Scan for the cell matching the given text and deliver its (X, Y) coordinate at center. 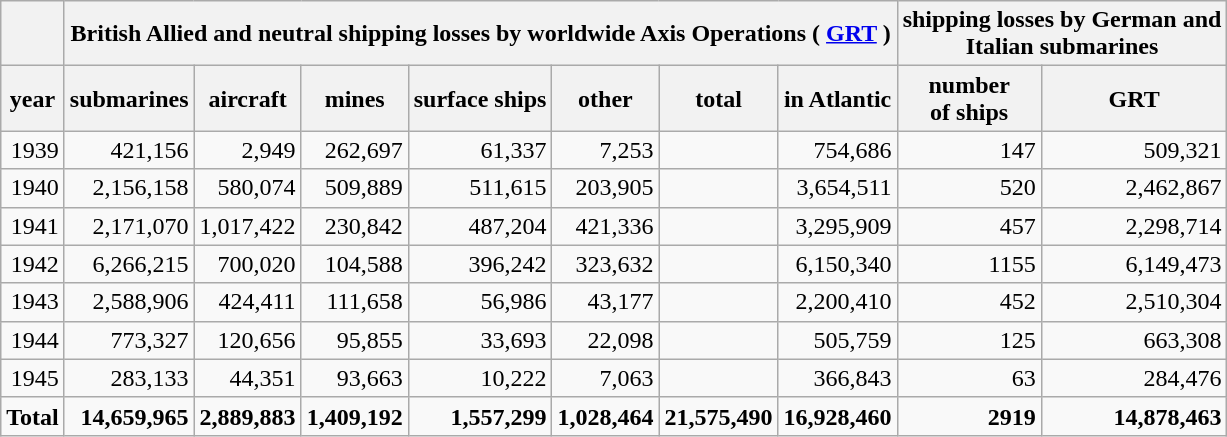
1,557,299 (480, 416)
1940 (33, 188)
147 (969, 150)
111,658 (354, 302)
509,321 (1134, 150)
14,659,965 (129, 416)
396,242 (480, 264)
21,575,490 (718, 416)
16,928,460 (838, 416)
2,298,714 (1134, 226)
1944 (33, 340)
1,017,422 (248, 226)
120,656 (248, 340)
2,462,867 (1134, 188)
6,266,215 (129, 264)
580,074 (248, 188)
95,855 (354, 340)
1941 (33, 226)
663,308 (1134, 340)
283,133 (129, 378)
2919 (969, 416)
GRT (1134, 98)
6,149,473 (1134, 264)
6,150,340 (838, 264)
509,889 (354, 188)
773,327 (129, 340)
year (33, 98)
shipping losses by German andItalian submarines (1062, 34)
aircraft (248, 98)
452 (969, 302)
61,337 (480, 150)
487,204 (480, 226)
2,588,906 (129, 302)
203,905 (606, 188)
2,156,158 (129, 188)
1155 (969, 264)
2,200,410 (838, 302)
421,336 (606, 226)
2,949 (248, 150)
421,156 (129, 150)
457 (969, 226)
3,654,511 (838, 188)
33,693 (480, 340)
total (718, 98)
mines (354, 98)
43,177 (606, 302)
230,842 (354, 226)
104,588 (354, 264)
surface ships (480, 98)
63 (969, 378)
Total (33, 416)
7,253 (606, 150)
22,098 (606, 340)
1943 (33, 302)
262,697 (354, 150)
2,171,070 (129, 226)
56,986 (480, 302)
1,409,192 (354, 416)
511,615 (480, 188)
1942 (33, 264)
other (606, 98)
2,510,304 (1134, 302)
520 (969, 188)
10,222 (480, 378)
1939 (33, 150)
44,351 (248, 378)
submarines (129, 98)
1945 (33, 378)
British Allied and neutral shipping losses by worldwide Axis Operations ( GRT ) (480, 34)
424,411 (248, 302)
in Atlantic (838, 98)
1,028,464 (606, 416)
700,020 (248, 264)
number of ships (969, 98)
93,663 (354, 378)
3,295,909 (838, 226)
505,759 (838, 340)
7,063 (606, 378)
323,632 (606, 264)
14,878,463 (1134, 416)
366,843 (838, 378)
754,686 (838, 150)
125 (969, 340)
2,889,883 (248, 416)
284,476 (1134, 378)
